For the text-containing cell, return its midpoint in [x, y] coordinate format. 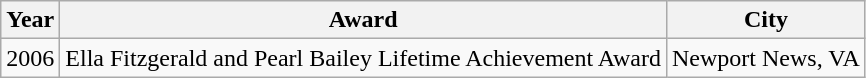
Newport News, VA [766, 58]
Ella Fitzgerald and Pearl Bailey Lifetime Achievement Award [364, 58]
2006 [30, 58]
City [766, 20]
Award [364, 20]
Year [30, 20]
